Return the [x, y] coordinate for the center point of the cell that contains the specified text.  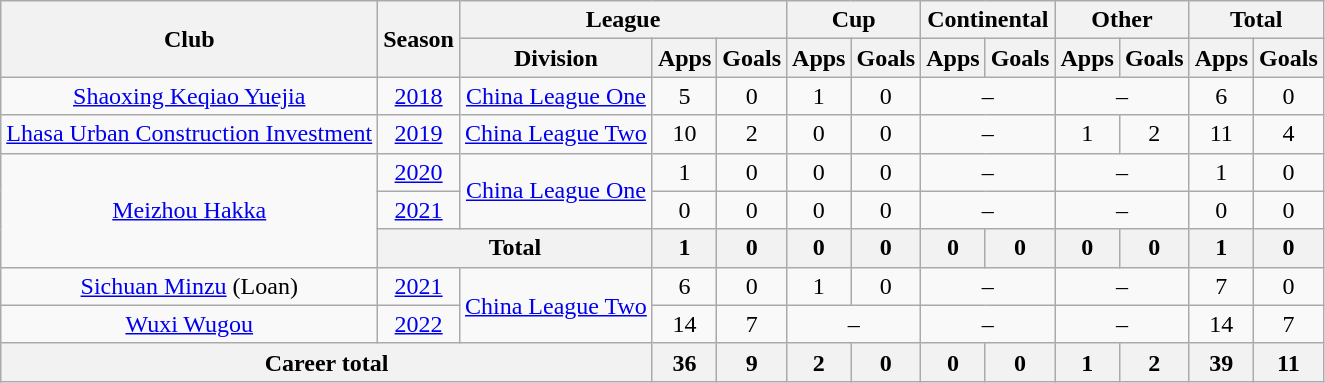
9 [752, 362]
Division [556, 58]
2019 [419, 134]
2020 [419, 172]
36 [684, 362]
2022 [419, 324]
Career total [327, 362]
5 [684, 96]
Continental [988, 20]
Lhasa Urban Construction Investment [190, 134]
Cup [854, 20]
Club [190, 39]
Meizhou Hakka [190, 210]
2018 [419, 96]
Shaoxing Keqiao Yuejia [190, 96]
League [622, 20]
Other [1122, 20]
10 [684, 134]
Season [419, 39]
39 [1221, 362]
4 [1289, 134]
Sichuan Minzu (Loan) [190, 286]
Wuxi Wugou [190, 324]
